From the cell containing the given text, extract its center point as [x, y] coordinate. 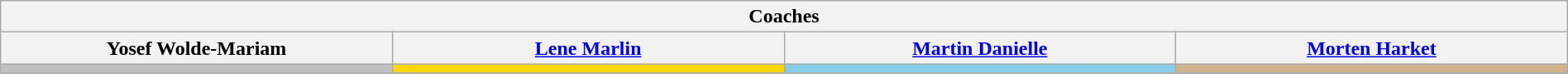
Morten Harket [1372, 48]
Yosef Wolde-Mariam [197, 48]
Coaches [784, 17]
Martin Danielle [980, 48]
Lene Marlin [588, 48]
